For the text-containing cell, return its midpoint in (X, Y) coordinate format. 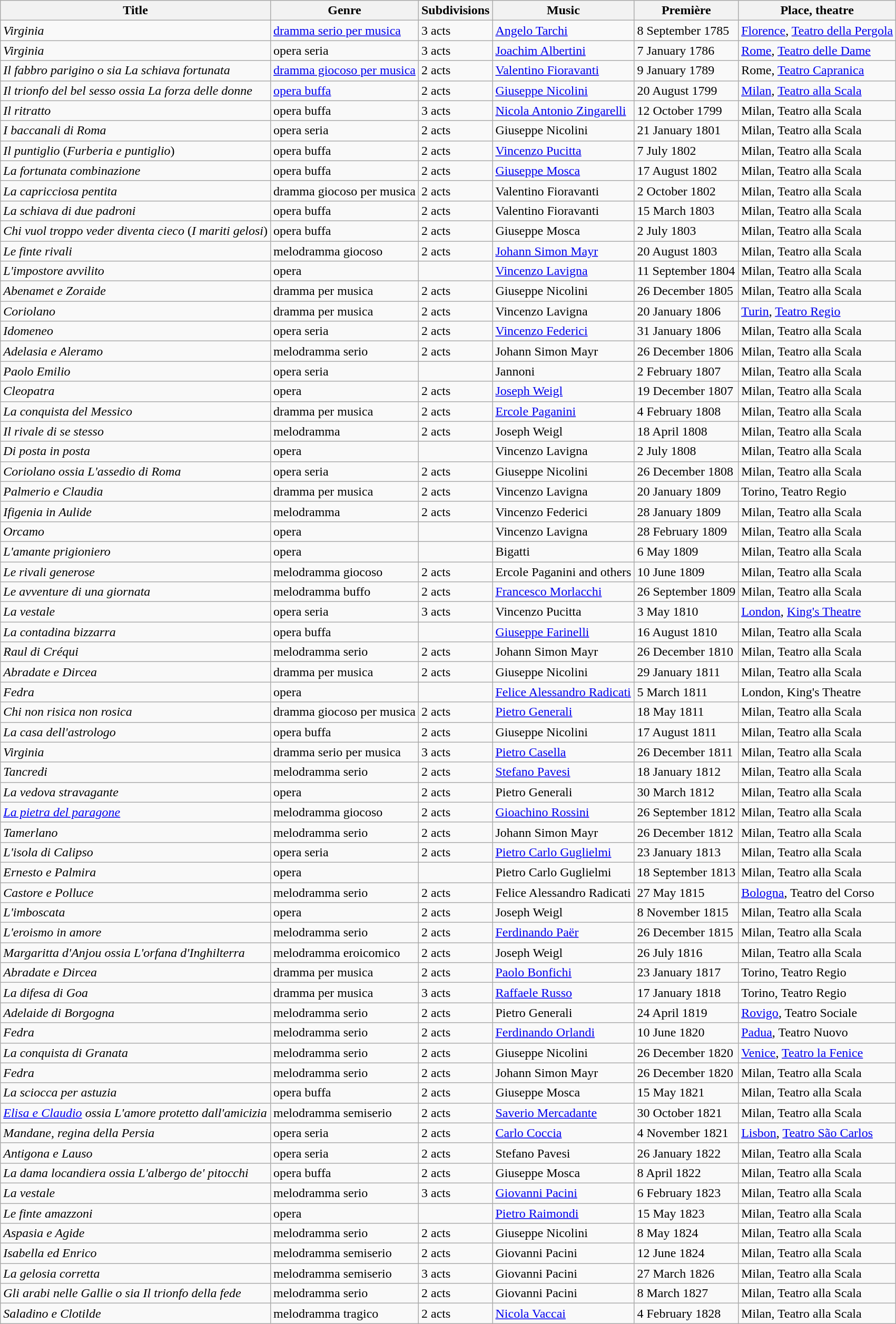
Music (564, 11)
Le finte rivali (136, 251)
Venice, Teatro la Fenice (818, 1053)
I baccanali di Roma (136, 131)
10 June 1820 (686, 1033)
15 March 1803 (686, 211)
18 April 1808 (686, 431)
Saverio Mercadante (564, 1113)
Elisa e Claudio ossia L'amore protetto dall'amicizia (136, 1113)
19 December 1807 (686, 391)
30 March 1812 (686, 792)
Saladino e Clotilde (136, 1313)
20 January 1809 (686, 491)
8 March 1827 (686, 1293)
17 January 1818 (686, 993)
6 May 1809 (686, 551)
Raul di Créqui (136, 652)
La conquista del Messico (136, 411)
L'amante prigioniero (136, 551)
2 February 1807 (686, 371)
La difesa di Goa (136, 993)
L'isola di Calipso (136, 852)
Place, theatre (818, 11)
Padua, Teatro Nuovo (818, 1033)
Abenamet e Zoraide (136, 291)
Nicola Antonio Zingarelli (564, 111)
30 October 1821 (686, 1113)
8 September 1785 (686, 31)
Pietro Casella (564, 752)
23 January 1817 (686, 973)
Paolo Bonfichi (564, 973)
17 August 1802 (686, 171)
La vedova stravagante (136, 792)
20 August 1803 (686, 251)
La fortunata combinazione (136, 171)
Florence, Teatro della Pergola (818, 31)
Ifigenia in Aulide (136, 511)
Antigona e Lauso (136, 1153)
2 October 1802 (686, 191)
Ernesto e Palmira (136, 872)
18 January 1812 (686, 772)
Tamerlano (136, 832)
Il trionfo del bel sesso ossia La forza delle donne (136, 91)
L'impostore avvilito (136, 271)
26 January 1822 (686, 1153)
Adelaide di Borgogna (136, 1013)
21 January 1801 (686, 131)
Giuseppe Farinelli (564, 632)
17 August 1811 (686, 732)
Rome, Teatro delle Dame (818, 51)
29 January 1811 (686, 672)
Adelasia e Aleramo (136, 351)
Raffaele Russo (564, 993)
7 July 1802 (686, 151)
28 February 1809 (686, 531)
18 September 1813 (686, 872)
2 July 1803 (686, 231)
Le avventure di una giornata (136, 592)
La capricciosa pentita (136, 191)
Tancredi (136, 772)
Première (686, 11)
Aspasia e Agide (136, 1233)
7 January 1786 (686, 51)
8 May 1824 (686, 1233)
27 May 1815 (686, 893)
Il puntiglio (Furberia e puntiglio) (136, 151)
Le finte amazzoni (136, 1213)
31 January 1806 (686, 331)
3 May 1810 (686, 612)
5 March 1811 (686, 692)
2 July 1808 (686, 451)
La casa dell'astrologo (136, 732)
Margaritta d'Anjou ossia L'orfana d'Inghilterra (136, 953)
15 May 1823 (686, 1213)
Carlo Coccia (564, 1133)
melodramma eroicomico (344, 953)
12 October 1799 (686, 111)
24 April 1819 (686, 1013)
Mandane, regina della Persia (136, 1133)
Pietro Raimondi (564, 1213)
Chi non risica non rosica (136, 712)
4 November 1821 (686, 1133)
La contadina bizzarra (136, 632)
11 September 1804 (686, 271)
4 February 1828 (686, 1313)
26 December 1808 (686, 471)
23 January 1813 (686, 852)
Rome, Teatro Capranica (818, 71)
La conquista di Granata (136, 1053)
Il fabbro parigino o sia La schiava fortunata (136, 71)
Idomeneo (136, 331)
Subdivisions (455, 11)
Ferdinando Paër (564, 933)
La pietra del paragone (136, 812)
27 March 1826 (686, 1273)
L'imboscata (136, 913)
18 May 1811 (686, 712)
26 December 1812 (686, 832)
Francesco Morlacchi (564, 592)
Cleopatra (136, 391)
20 August 1799 (686, 91)
8 April 1822 (686, 1173)
Chi vuol troppo veder diventa cieco (I mariti gelosi) (136, 231)
Ferdinando Orlandi (564, 1033)
La dama locandiera ossia L'albergo de' pitocchi (136, 1173)
Le rivali generose (136, 571)
26 December 1806 (686, 351)
Gioachino Rossini (564, 812)
Rovigo, Teatro Sociale (818, 1013)
Turin, Teatro Regio (818, 311)
Di posta in posta (136, 451)
Jannoni (564, 371)
9 January 1789 (686, 71)
Angelo Tarchi (564, 31)
Orcamo (136, 531)
Gli arabi nelle Gallie o sia Il trionfo della fede (136, 1293)
26 December 1805 (686, 291)
melodramma buffo (344, 592)
Joachim Albertini (564, 51)
26 September 1809 (686, 592)
28 January 1809 (686, 511)
Il rivale di se stesso (136, 431)
4 February 1808 (686, 411)
L'eroismo in amore (136, 933)
Paolo Emilio (136, 371)
Title (136, 11)
Nicola Vaccai (564, 1313)
26 December 1810 (686, 652)
Bologna, Teatro del Corso (818, 893)
Genre (344, 11)
Coriolano ossia L'assedio di Roma (136, 471)
La sciocca per astuzia (136, 1093)
26 December 1815 (686, 933)
Il ritratto (136, 111)
Ercole Paganini and others (564, 571)
Coriolano (136, 311)
16 August 1810 (686, 632)
15 May 1821 (686, 1093)
Bigatti (564, 551)
6 February 1823 (686, 1193)
Lisbon, Teatro São Carlos (818, 1133)
Isabella ed Enrico (136, 1253)
26 September 1812 (686, 812)
8 November 1815 (686, 913)
Ercole Paganini (564, 411)
Palmerio e Claudia (136, 491)
26 December 1811 (686, 752)
La gelosia corretta (136, 1273)
20 January 1806 (686, 311)
26 July 1816 (686, 953)
10 June 1809 (686, 571)
melodramma tragico (344, 1313)
12 June 1824 (686, 1253)
Castore e Polluce (136, 893)
La schiava di due padroni (136, 211)
